Pinpoint the cell where the given text exists, returning its [X, Y] midpoint coordinate. 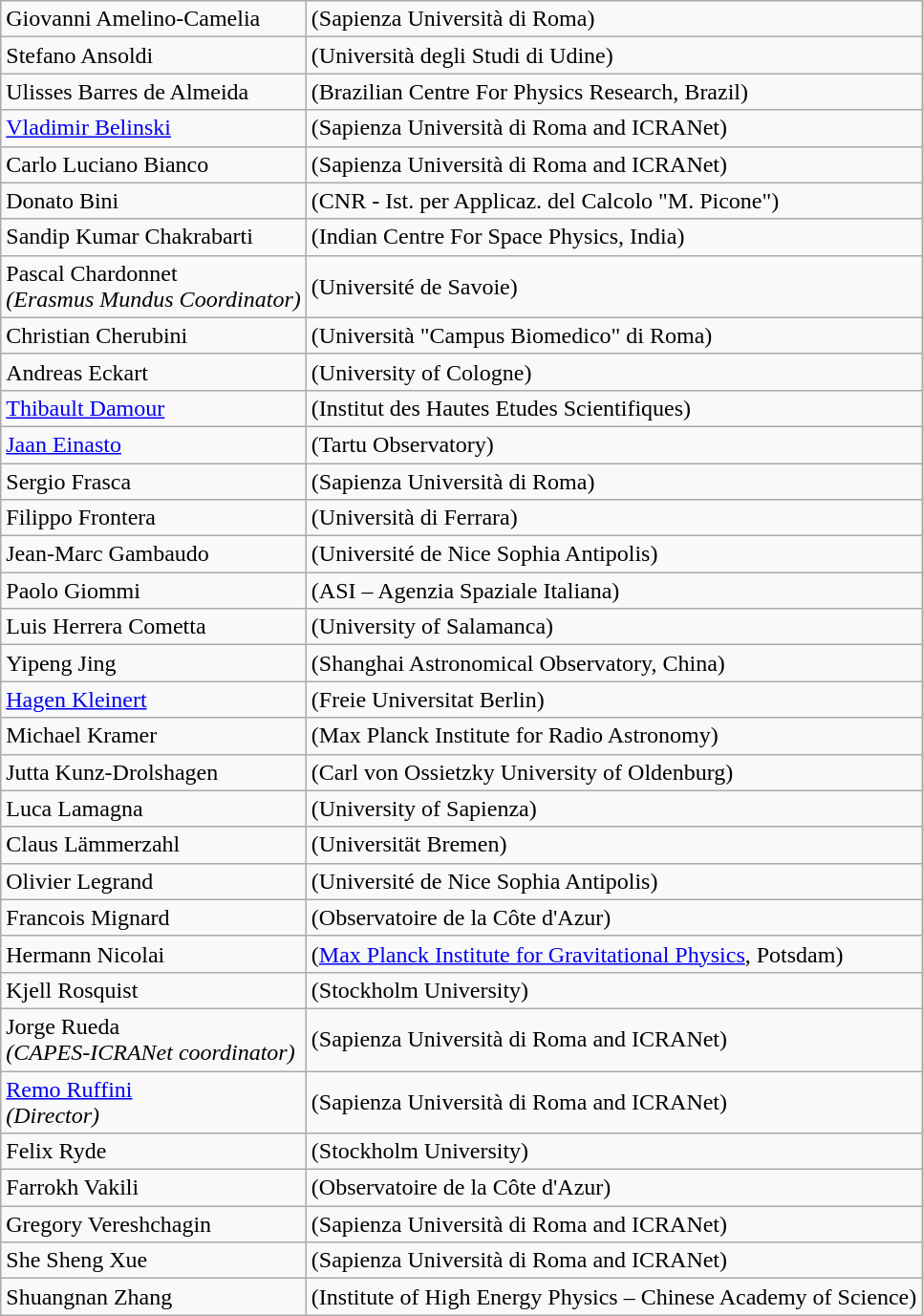
Giovanni Amelino-Camelia [154, 19]
(Institute of High Energy Physics – Chinese Academy of Science) [613, 1297]
(University of Sapienza) [613, 809]
Yipeng Jing [154, 663]
(Università "Campus Biomedico" di Roma) [613, 335]
(Max Planck Institute for Radio Astronomy) [613, 736]
Paolo Giommi [154, 591]
Felix Ryde [154, 1152]
Michael Kramer [154, 736]
(Indian Centre For Space Physics, India) [613, 237]
(Université de Savoie) [613, 287]
(Universität Bremen) [613, 845]
(Carl von Ossietzky University of Oldenburg) [613, 772]
Jean-Marc Gambaudo [154, 554]
Andreas Eckart [154, 372]
Vladimir Belinski [154, 128]
Remo Ruffini(Director) [154, 1101]
(Freie Universitat Berlin) [613, 700]
Jaan Einasto [154, 444]
Kjell Rosquist [154, 990]
Gregory Vereshchagin [154, 1224]
Jutta Kunz-Drolshagen [154, 772]
Thibault Damour [154, 408]
Carlo Luciano Bianco [154, 164]
Sandip Kumar Chakrabarti [154, 237]
Olivier Legrand [154, 881]
(Brazilian Centre For Physics Research, Brazil) [613, 92]
She Sheng Xue [154, 1261]
Hagen Kleinert [154, 700]
Ulisses Barres de Almeida [154, 92]
(University of Salamanca) [613, 627]
Filippo Frontera [154, 518]
Shuangnan Zhang [154, 1297]
Farrokh Vakili [154, 1188]
(CNR - Ist. per Applicaz. del Calcolo "M. Picone") [613, 201]
(University of Cologne) [613, 372]
(Università di Ferrara) [613, 518]
(Università degli Studi di Udine) [613, 55]
(Max Planck Institute for Gravitational Physics, Potsdam) [613, 954]
Donato Bini [154, 201]
Pascal Chardonnet(Erasmus Mundus Coordinator) [154, 287]
Hermann Nicolai [154, 954]
(Tartu Observatory) [613, 444]
Christian Cherubini [154, 335]
Jorge Rueda(CAPES-ICRANet coordinator) [154, 1040]
Francois Mignard [154, 917]
(Institut des Hautes Etudes Scientifiques) [613, 408]
Claus Lämmerzahl [154, 845]
Stefano Ansoldi [154, 55]
Sergio Frasca [154, 481]
(ASI – Agenzia Spaziale Italiana) [613, 591]
(Shanghai Astronomical Observatory, China) [613, 663]
Luis Herrera Cometta [154, 627]
Luca Lamagna [154, 809]
